Determine the (x, y) coordinate at the center of the cell enclosing the given text.  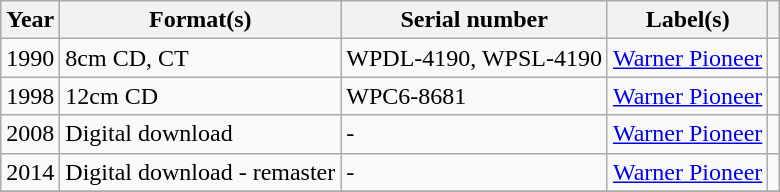
1990 (30, 58)
WPC6-8681 (474, 96)
Serial number (474, 20)
Digital download (200, 134)
8cm CD, CT (200, 58)
WPDL-4190, WPSL-4190 (474, 58)
2008 (30, 134)
Label(s) (687, 20)
Format(s) (200, 20)
2014 (30, 172)
Digital download - remaster (200, 172)
Year (30, 20)
1998 (30, 96)
12cm CD (200, 96)
